Scan for the cell matching the given text and deliver its (x, y) coordinate at center. 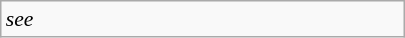
see (203, 19)
